Return (x, y) of the center of cell containing provided text 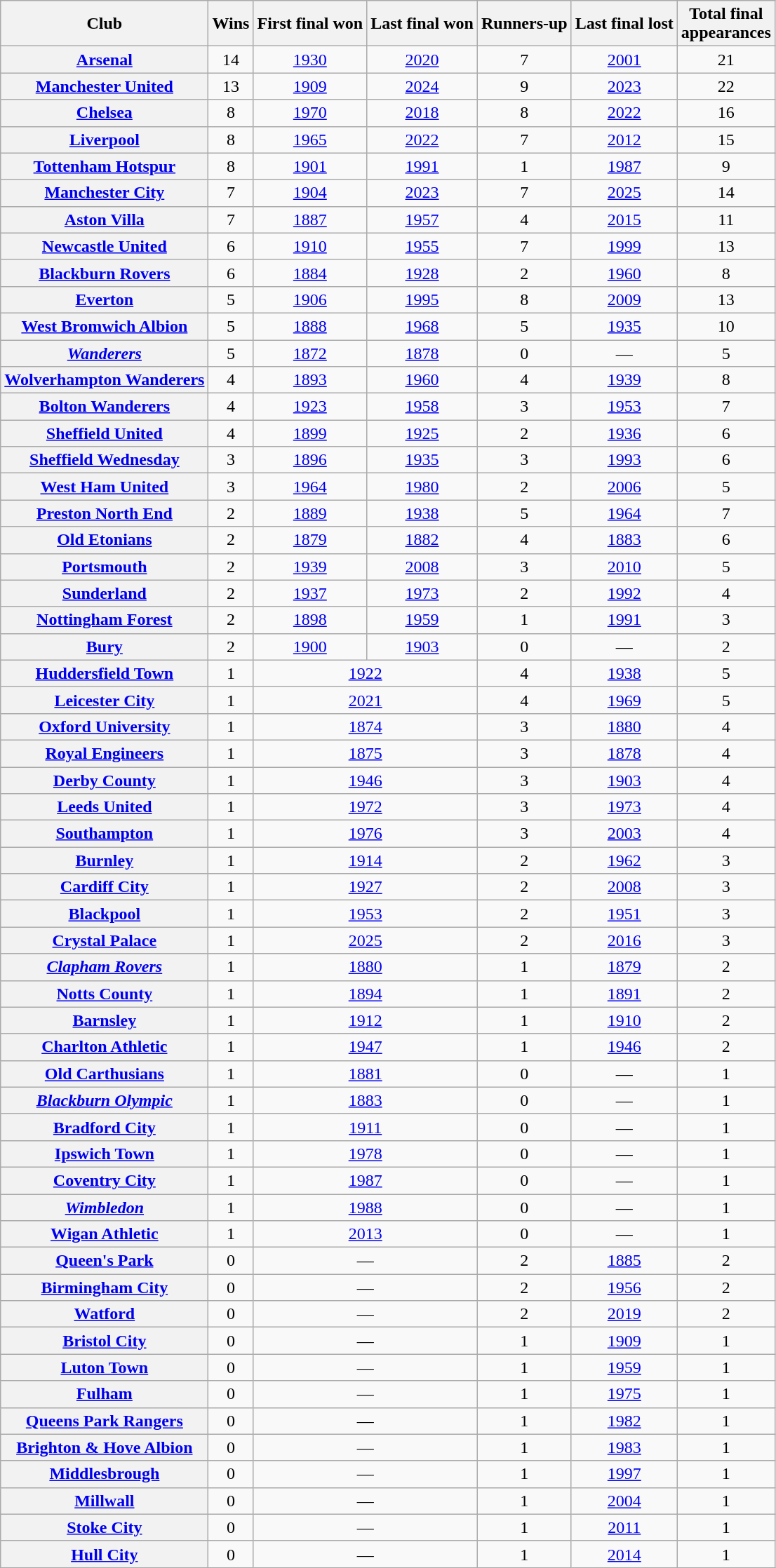
1872 (310, 353)
1894 (366, 994)
1923 (310, 407)
Nottingham Forest (105, 620)
1928 (422, 273)
2011 (624, 1527)
Club (105, 24)
Bolton Wanderers (105, 407)
1951 (624, 914)
Southampton (105, 834)
Cardiff City (105, 887)
Oxford University (105, 726)
Total finalappearances (725, 24)
1900 (310, 647)
1965 (310, 140)
1956 (624, 1287)
Leeds United (105, 807)
2003 (624, 834)
2001 (624, 60)
1988 (366, 1207)
1887 (310, 219)
Barnsley (105, 1020)
1993 (624, 460)
Coventry City (105, 1180)
1912 (366, 1020)
1972 (366, 807)
1995 (422, 299)
1927 (366, 887)
1969 (624, 700)
Runners-up (524, 24)
West Ham United (105, 487)
2004 (624, 1501)
1930 (310, 60)
2018 (422, 113)
1906 (310, 299)
Luton Town (105, 1367)
Liverpool (105, 140)
22 (725, 86)
2015 (624, 219)
21 (725, 60)
Newcastle United (105, 246)
1914 (366, 860)
1999 (624, 246)
Hull City (105, 1554)
Derby County (105, 780)
Queens Park Rangers (105, 1421)
West Bromwich Albion (105, 326)
Aston Villa (105, 219)
Old Carthusians (105, 1074)
1901 (310, 166)
First final won (310, 24)
Arsenal (105, 60)
1962 (624, 860)
1937 (310, 593)
Everton (105, 299)
1982 (624, 1421)
Preston North End (105, 513)
11 (725, 219)
Wolverhampton Wanderers (105, 380)
Last final lost (624, 24)
Royal Engineers (105, 753)
16 (725, 113)
2010 (624, 567)
1874 (366, 726)
Sheffield United (105, 433)
1875 (366, 753)
1958 (422, 407)
Portsmouth (105, 567)
1911 (366, 1127)
Crystal Palace (105, 940)
Middlesbrough (105, 1474)
Notts County (105, 994)
Last final won (422, 24)
1925 (422, 433)
Ipswich Town (105, 1154)
1882 (422, 540)
1889 (310, 513)
Charlton Athletic (105, 1047)
1896 (310, 460)
2013 (366, 1234)
Queen's Park (105, 1261)
2009 (624, 299)
1936 (624, 433)
1885 (624, 1261)
Sunderland (105, 593)
1957 (422, 219)
10 (725, 326)
Chelsea (105, 113)
Wins (231, 24)
1976 (366, 834)
Sheffield Wednesday (105, 460)
Leicester City (105, 700)
Old Etonians (105, 540)
2024 (422, 86)
1983 (624, 1447)
Bury (105, 647)
15 (725, 140)
1992 (624, 593)
1975 (624, 1394)
Brighton & Hove Albion (105, 1447)
1888 (310, 326)
2006 (624, 487)
1904 (310, 193)
Blackpool (105, 914)
Blackburn Rovers (105, 273)
1884 (310, 273)
1899 (310, 433)
Birmingham City (105, 1287)
Wigan Athletic (105, 1234)
Millwall (105, 1501)
2012 (624, 140)
1955 (422, 246)
Burnley (105, 860)
Fulham (105, 1394)
2020 (422, 60)
Bradford City (105, 1127)
Blackburn Olympic (105, 1100)
1893 (310, 380)
1891 (624, 994)
2016 (624, 940)
1970 (310, 113)
Stoke City (105, 1527)
Watford (105, 1314)
Tottenham Hotspur (105, 166)
1968 (422, 326)
2019 (624, 1314)
Huddersfield Town (105, 673)
Bristol City (105, 1341)
1922 (366, 673)
2014 (624, 1554)
Wanderers (105, 353)
Clapham Rovers (105, 967)
Manchester United (105, 86)
Manchester City (105, 193)
1898 (310, 620)
Wimbledon (105, 1207)
1980 (422, 487)
1997 (624, 1474)
2021 (366, 700)
1947 (366, 1047)
1881 (366, 1074)
1978 (366, 1154)
